Output the (x, y) coordinate of the center of the cell containing the given text.  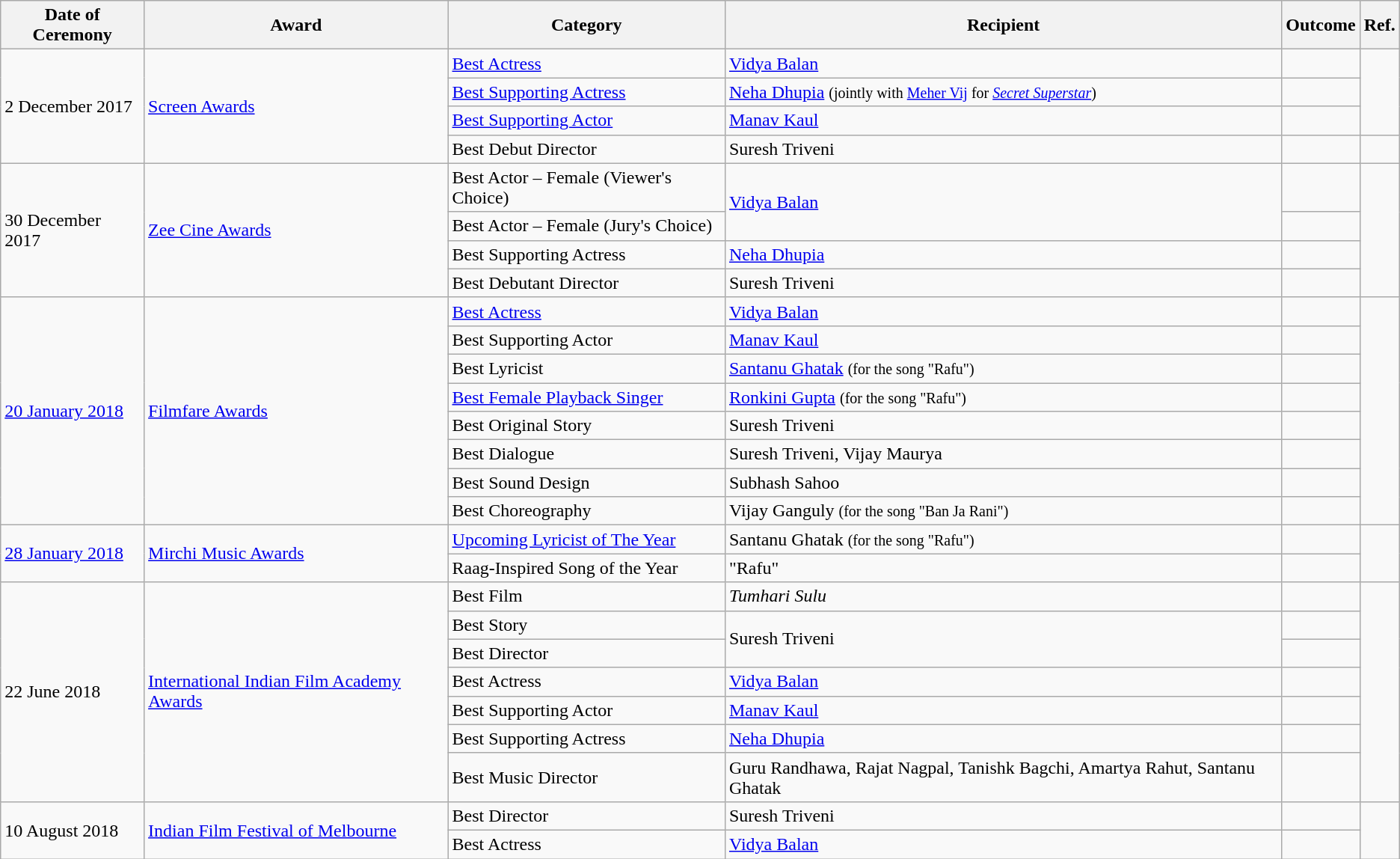
Screen Awards (296, 106)
International Indian Film Academy Awards (296, 691)
Tumhari Sulu (1003, 596)
Raag-Inspired Song of the Year (586, 568)
Date of Ceremony (73, 25)
Best Sound Design (586, 483)
Best Film (586, 596)
Ronkini Gupta (for the song "Rafu") (1003, 397)
Best Debut Director (586, 149)
Neha Dhupia (jointly with Meher Vij for Secret Superstar) (1003, 92)
Recipient (1003, 25)
Best Story (586, 625)
Subhash Sahoo (1003, 483)
Vijay Ganguly (for the song "Ban Ja Rani") (1003, 511)
30 December 2017 (73, 230)
10 August 2018 (73, 830)
Zee Cine Awards (296, 230)
Best Dialogue (586, 454)
Outcome (1321, 25)
Guru Randhawa, Rajat Nagpal, Tanishk Bagchi, Amartya Rahut, Santanu Ghatak (1003, 777)
Best Female Playback Singer (586, 397)
Best Lyricist (586, 368)
22 June 2018 (73, 691)
Best Music Director (586, 777)
Best Original Story (586, 426)
Upcoming Lyricist of The Year (586, 539)
28 January 2018 (73, 554)
Mirchi Music Awards (296, 554)
Award (296, 25)
Suresh Triveni, Vijay Maurya (1003, 454)
Best Actor – Female (Jury's Choice) (586, 226)
Ref. (1379, 25)
Category (586, 25)
"Rafu" (1003, 568)
Filmfare Awards (296, 411)
2 December 2017 (73, 106)
20 January 2018 (73, 411)
Best Actor – Female (Viewer's Choice) (586, 187)
Best Choreography (586, 511)
Best Debutant Director (586, 283)
Indian Film Festival of Melbourne (296, 830)
